Scan for the cell matching the given text and deliver its (x, y) coordinate at center. 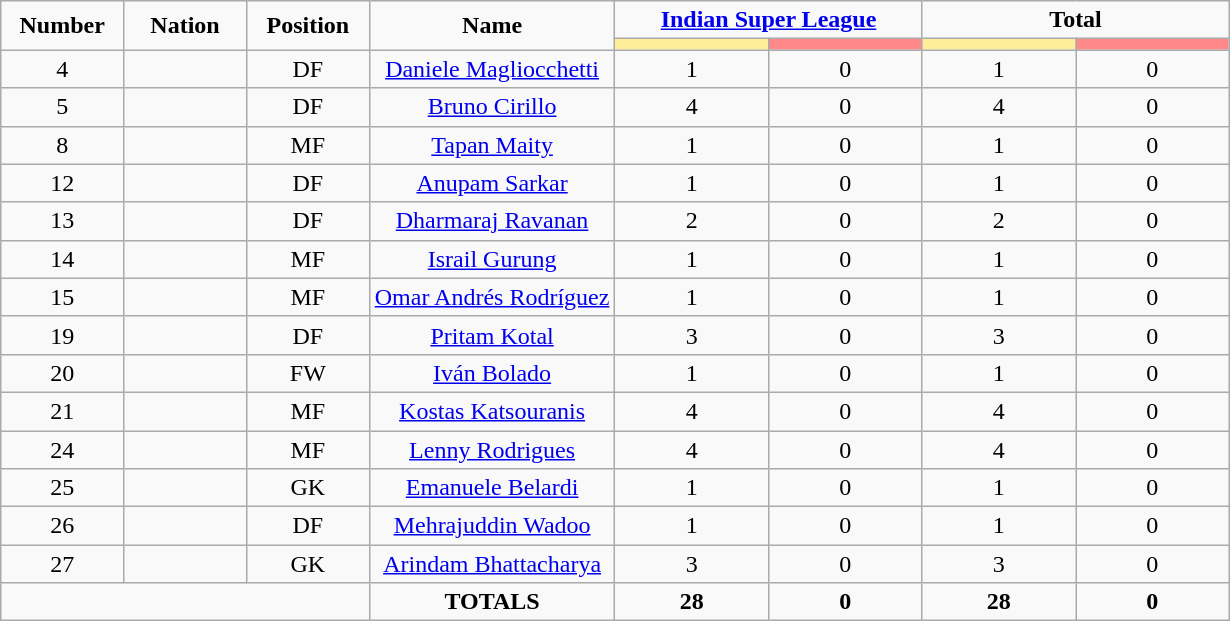
8 (62, 145)
Nation (186, 26)
27 (62, 564)
Bruno Cirillo (492, 107)
Omar Andrés Rodríguez (492, 297)
13 (62, 221)
5 (62, 107)
Arindam Bhattacharya (492, 564)
Pritam Kotal (492, 335)
26 (62, 526)
19 (62, 335)
25 (62, 488)
Indian Super League (768, 20)
24 (62, 449)
Daniele Magliocchetti (492, 69)
12 (62, 183)
Mehrajuddin Wadoo (492, 526)
Position (308, 26)
Lenny Rodrigues (492, 449)
15 (62, 297)
Emanuele Belardi (492, 488)
20 (62, 373)
Israil Gurung (492, 259)
Name (492, 26)
14 (62, 259)
Iván Bolado (492, 373)
Tapan Maity (492, 145)
21 (62, 411)
TOTALS (492, 602)
Number (62, 26)
FW (308, 373)
Dharmaraj Ravanan (492, 221)
Total (1076, 20)
Anupam Sarkar (492, 183)
Kostas Katsouranis (492, 411)
